From the cell containing the given text, extract its center point as (X, Y) coordinate. 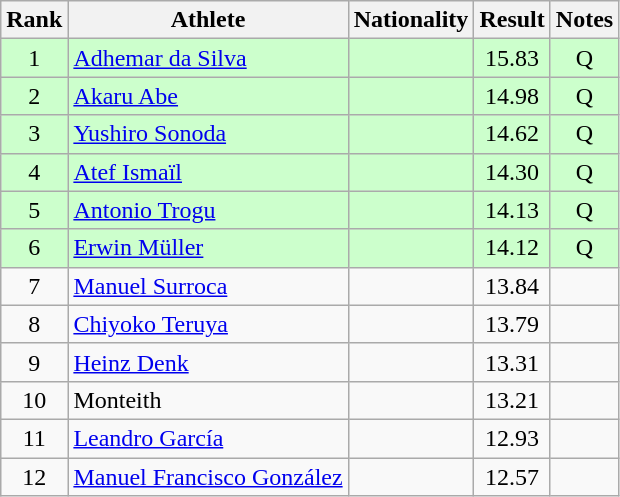
14.30 (512, 172)
12 (34, 477)
Result (512, 20)
5 (34, 210)
Nationality (411, 20)
4 (34, 172)
13.21 (512, 400)
Akaru Abe (208, 96)
Rank (34, 20)
13.84 (512, 286)
14.13 (512, 210)
12.93 (512, 438)
3 (34, 134)
Manuel Francisco González (208, 477)
1 (34, 58)
Chiyoko Teruya (208, 324)
14.12 (512, 248)
2 (34, 96)
Athlete (208, 20)
Yushiro Sonoda (208, 134)
Monteith (208, 400)
Heinz Denk (208, 362)
14.62 (512, 134)
Atef Ismaïl (208, 172)
10 (34, 400)
15.83 (512, 58)
Leandro García (208, 438)
Notes (584, 20)
13.79 (512, 324)
7 (34, 286)
6 (34, 248)
9 (34, 362)
Erwin Müller (208, 248)
14.98 (512, 96)
Adhemar da Silva (208, 58)
Manuel Surroca (208, 286)
8 (34, 324)
Antonio Trogu (208, 210)
12.57 (512, 477)
11 (34, 438)
13.31 (512, 362)
